Find where the given text appears and provide that cell's center as (x, y) coordinate. 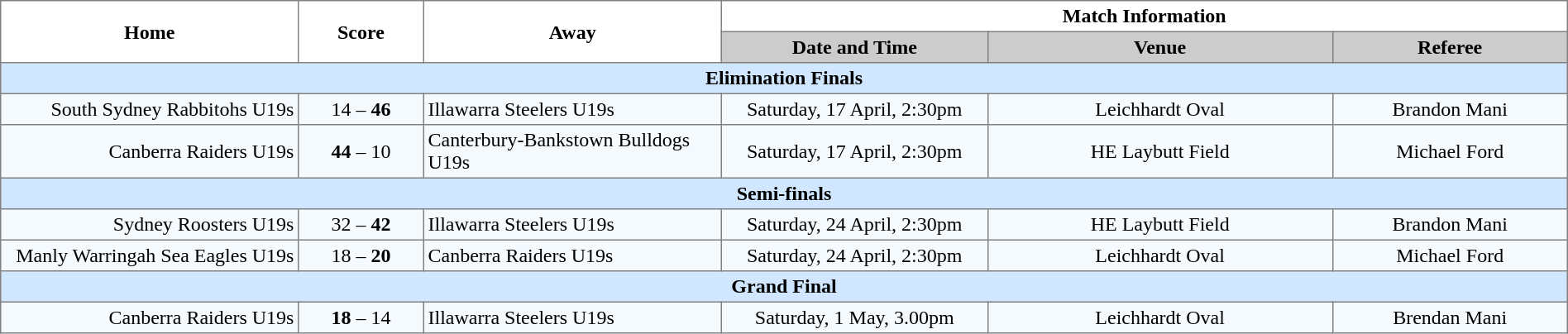
Match Information (1145, 17)
Score (361, 31)
14 – 46 (361, 109)
Elimination Finals (784, 79)
South Sydney Rabbitohs U19s (150, 109)
Home (150, 31)
Sydney Roosters U19s (150, 225)
32 – 42 (361, 225)
Saturday, 1 May, 3.00pm (854, 317)
Brendan Mani (1450, 317)
Canterbury-Bankstown Bulldogs U19s (572, 151)
Referee (1450, 47)
Date and Time (854, 47)
Grand Final (784, 287)
Venue (1159, 47)
Away (572, 31)
Semi-finals (784, 193)
18 – 20 (361, 255)
18 – 14 (361, 317)
44 – 10 (361, 151)
Manly Warringah Sea Eagles U19s (150, 255)
